Locate the cell with the specified text and output its [x, y] center coordinate. 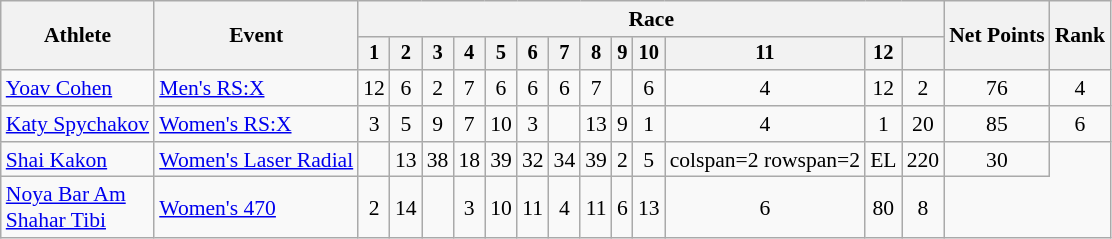
34 [565, 160]
20 [924, 124]
Shai Kakon [78, 160]
Net Points [996, 36]
Women's RS:X [256, 124]
220 [924, 160]
Race [651, 19]
EL [884, 160]
Event [256, 36]
76 [996, 88]
Noya Bar AmShahar Tibi [78, 208]
Athlete [78, 36]
Yoav Cohen [78, 88]
colspan=2 rowspan=2 [766, 160]
Women's 470 [256, 208]
30 [996, 160]
Men's RS:X [256, 88]
80 [884, 208]
Katy Spychakov [78, 124]
18 [469, 160]
14 [406, 208]
38 [438, 160]
32 [533, 160]
Women's Laser Radial [256, 160]
Rank [1080, 36]
85 [996, 124]
